Return (X, Y) of the center of cell containing provided text 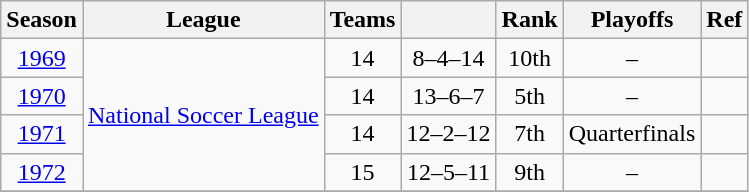
Quarterfinals (632, 134)
League (203, 20)
Rank (530, 20)
National Soccer League (203, 115)
1971 (42, 134)
12–5–11 (448, 172)
1969 (42, 58)
5th (530, 96)
10th (530, 58)
15 (362, 172)
1972 (42, 172)
9th (530, 172)
Playoffs (632, 20)
13–6–7 (448, 96)
Ref (724, 20)
Teams (362, 20)
Season (42, 20)
7th (530, 134)
1970 (42, 96)
12–2–12 (448, 134)
8–4–14 (448, 58)
